Determine the [x, y] coordinate at the center of the cell enclosing the given text.  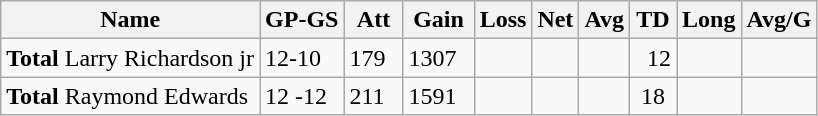
Loss [503, 20]
Total Raymond Edwards [130, 96]
179 [374, 58]
GP-GS [302, 20]
12-10 [302, 58]
1307 [438, 58]
Total Larry Richardson jr [130, 58]
1591 [438, 96]
211 [374, 96]
Avg [604, 20]
Long [709, 20]
Net [556, 20]
Gain [438, 20]
Avg/G [779, 20]
Name [130, 20]
TD [654, 20]
12 -12 [302, 96]
12 [654, 58]
18 [654, 96]
Att [374, 20]
